Detect which cell encompasses the target text, then output its (x, y) center coordinate. 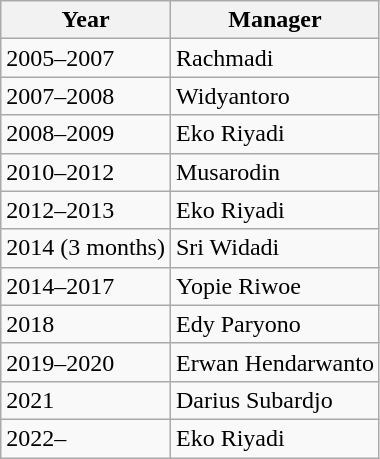
2010–2012 (86, 172)
2022– (86, 438)
Rachmadi (274, 58)
Darius Subardjo (274, 400)
2012–2013 (86, 210)
Musarodin (274, 172)
2018 (86, 324)
Manager (274, 20)
2019–2020 (86, 362)
Year (86, 20)
Sri Widadi (274, 248)
Edy Paryono (274, 324)
2014 (3 months) (86, 248)
2005–2007 (86, 58)
Erwan Hendarwanto (274, 362)
2008–2009 (86, 134)
Yopie Riwoe (274, 286)
2007–2008 (86, 96)
Widyantoro (274, 96)
2014–2017 (86, 286)
2021 (86, 400)
